From the cell containing the given text, extract its center point as [X, Y] coordinate. 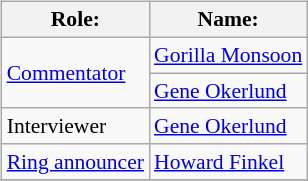
Howard Finkel [228, 162]
Name: [228, 20]
Gorilla Monsoon [228, 55]
Commentator [76, 72]
Interviewer [76, 126]
Role: [76, 20]
Ring announcer [76, 162]
